Search for the cell housing the specified text and yield its [x, y] center coordinate. 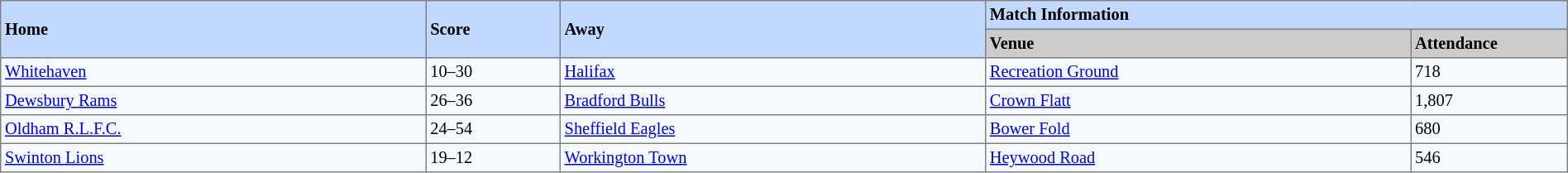
Bower Fold [1198, 129]
Crown Flatt [1198, 100]
Whitehaven [213, 72]
Away [772, 30]
Dewsbury Rams [213, 100]
Oldham R.L.F.C. [213, 129]
Swinton Lions [213, 157]
Workington Town [772, 157]
Bradford Bulls [772, 100]
Recreation Ground [1198, 72]
24–54 [493, 129]
Home [213, 30]
Halifax [772, 72]
10–30 [493, 72]
Score [493, 30]
718 [1489, 72]
546 [1489, 157]
Attendance [1489, 43]
Sheffield Eagles [772, 129]
1,807 [1489, 100]
Heywood Road [1198, 157]
26–36 [493, 100]
Match Information [1277, 15]
Venue [1198, 43]
19–12 [493, 157]
680 [1489, 129]
